Return the [x, y] coordinate for the center point of the cell that contains the specified text.  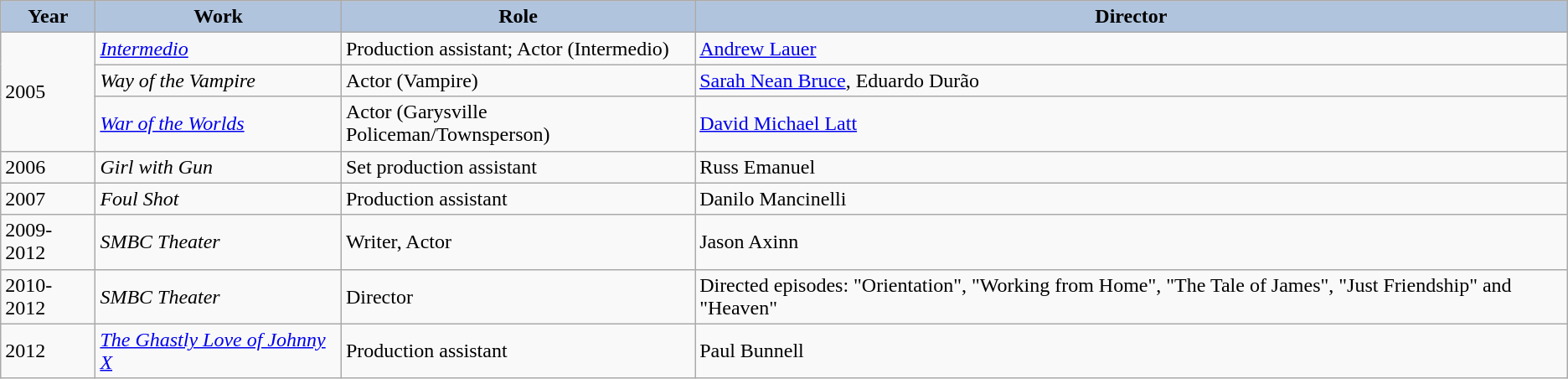
Actor (Vampire) [518, 80]
Danilo Mancinelli [1132, 199]
2010-2012 [49, 297]
Way of the Vampire [219, 80]
Directed episodes: "Orientation", "Working from Home", "The Tale of James", "Just Friendship" and "Heaven" [1132, 297]
War of the Worlds [219, 124]
Paul Bunnell [1132, 350]
Production assistant; Actor (Intermedio) [518, 49]
Andrew Lauer [1132, 49]
Writer, Actor [518, 241]
Foul Shot [219, 199]
2005 [49, 92]
2009-2012 [49, 241]
Year [49, 17]
Intermedio [219, 49]
David Michael Latt [1132, 124]
Sarah Nean Bruce, Eduardo Durão [1132, 80]
Set production assistant [518, 167]
2007 [49, 199]
Actor (Garysville Policeman/Townsperson) [518, 124]
Jason Axinn [1132, 241]
Work [219, 17]
The Ghastly Love of Johnny X [219, 350]
Girl with Gun [219, 167]
2012 [49, 350]
2006 [49, 167]
Russ Emanuel [1132, 167]
Role [518, 17]
